For the text-containing cell, return its midpoint in [X, Y] coordinate format. 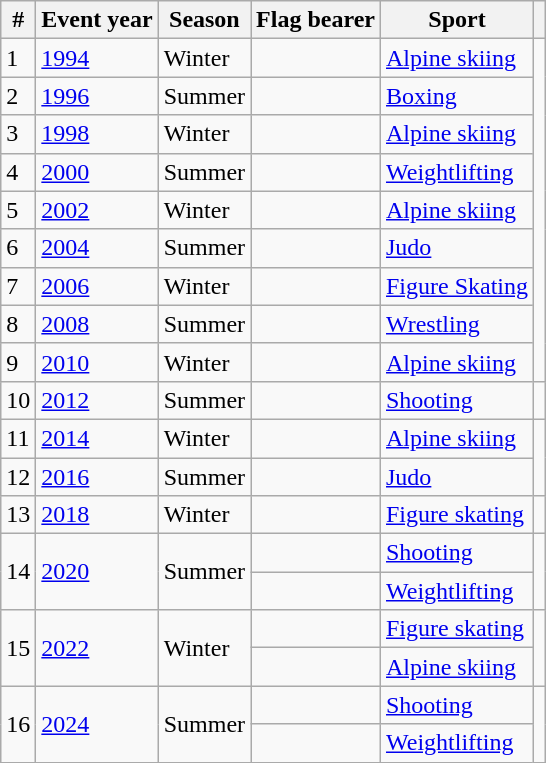
1994 [97, 58]
2 [18, 96]
2002 [97, 210]
1998 [97, 134]
2012 [97, 400]
2010 [97, 362]
2020 [97, 572]
2014 [97, 438]
Wrestling [456, 324]
2018 [97, 515]
Sport [456, 20]
8 [18, 324]
Event year [97, 20]
2024 [97, 724]
15 [18, 648]
6 [18, 248]
3 [18, 134]
2022 [97, 648]
10 [18, 400]
2004 [97, 248]
4 [18, 172]
5 [18, 210]
7 [18, 286]
2000 [97, 172]
Flag bearer [316, 20]
# [18, 20]
Figure Skating [456, 286]
Boxing [456, 96]
Season [204, 20]
2008 [97, 324]
2016 [97, 477]
9 [18, 362]
1 [18, 58]
16 [18, 724]
2006 [97, 286]
13 [18, 515]
1996 [97, 96]
14 [18, 572]
11 [18, 438]
12 [18, 477]
